Return [x, y] of the center of cell containing provided text 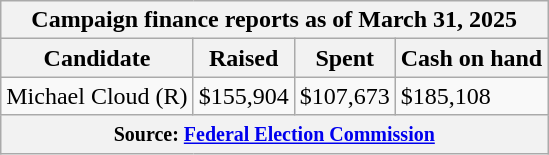
$107,673 [344, 96]
$155,904 [244, 96]
Spent [344, 58]
Michael Cloud (R) [97, 96]
Candidate [97, 58]
Cash on hand [471, 58]
$185,108 [471, 96]
Campaign finance reports as of March 31, 2025 [274, 20]
Raised [244, 58]
Source: Federal Election Commission [274, 134]
